Provide the (x, y) coordinate of the cell's center where the given text is located.  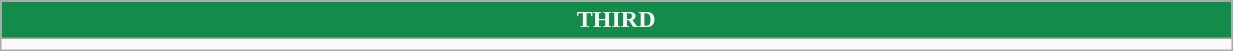
THIRD (616, 20)
